Determine the [x, y] coordinate at the center of the cell enclosing the given text.  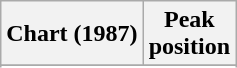
Peakposition [189, 34]
Chart (1987) [72, 34]
